From the cell containing the given text, extract its center point as (X, Y) coordinate. 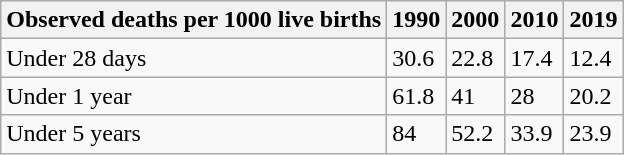
2019 (594, 20)
20.2 (594, 96)
1990 (416, 20)
30.6 (416, 58)
Under 1 year (194, 96)
Under 5 years (194, 134)
Under 28 days (194, 58)
33.9 (534, 134)
23.9 (594, 134)
12.4 (594, 58)
28 (534, 96)
17.4 (534, 58)
22.8 (476, 58)
52.2 (476, 134)
61.8 (416, 96)
84 (416, 134)
Observed deaths per 1000 live births (194, 20)
2000 (476, 20)
41 (476, 96)
2010 (534, 20)
